Locate the cell with the specified text and output its [X, Y] center coordinate. 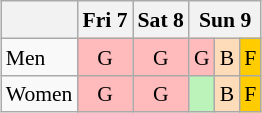
Sat 8 [161, 20]
Sun 9 [225, 20]
Men [40, 56]
Fri 7 [104, 20]
Women [40, 94]
